Pinpoint the cell where the given text exists, returning its (x, y) midpoint coordinate. 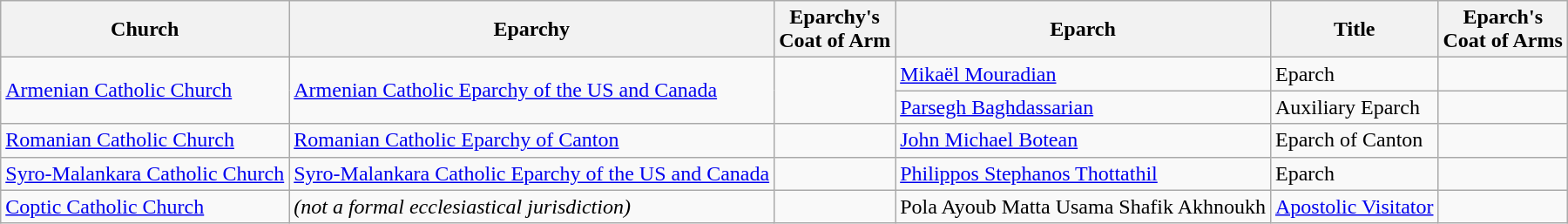
Armenian Catholic Eparchy of the US and Canada (531, 91)
Title (1354, 30)
(not a formal ecclesiastical jurisdiction) (531, 207)
Eparch'sCoat of Arms (1503, 30)
Mikaël Mouradian (1084, 74)
Romanian Catholic Eparchy of Canton (531, 140)
Eparch of Canton (1354, 140)
John Michael Botean (1084, 140)
Apostolic Visitator (1354, 207)
Parsegh Baghdassarian (1084, 107)
Auxiliary Eparch (1354, 107)
Coptic Catholic Church (145, 207)
Eparchy (531, 30)
Philippos Stephanos Thottathil (1084, 173)
Romanian Catholic Church (145, 140)
Armenian Catholic Church (145, 91)
Church (145, 30)
Syro-Malankara Catholic Church (145, 173)
Syro-Malankara Catholic Eparchy of the US and Canada (531, 173)
Pola Ayoub Matta Usama Shafik Akhnoukh (1084, 207)
Eparchy'sCoat of Arm (835, 30)
